Identify which cell holds the provided text, then report its [x, y] central coordinate. 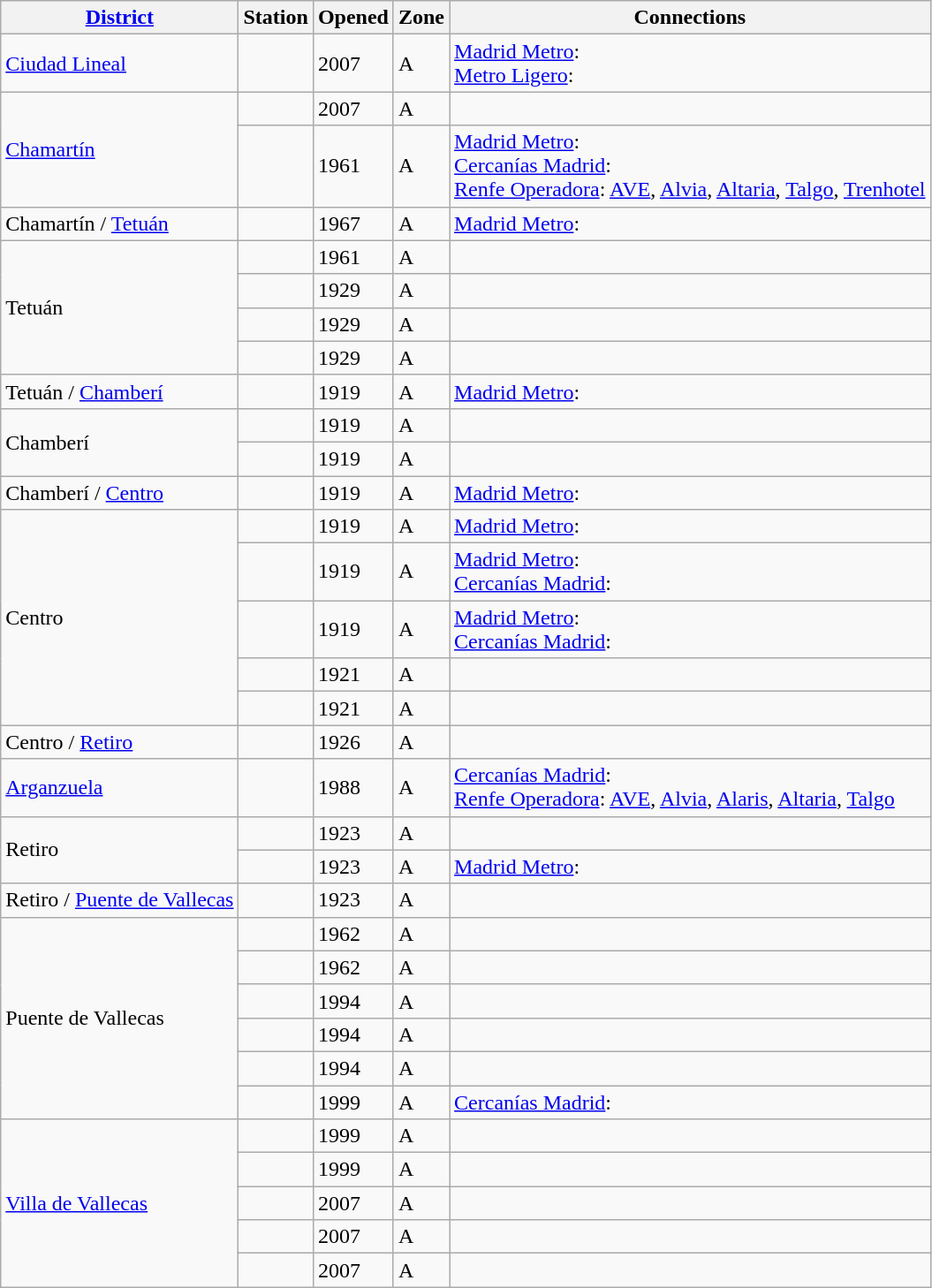
Arganzuela [120, 788]
District [120, 18]
Cercanías Madrid: [690, 1102]
Madrid Metro: Metro Ligero: [690, 64]
Puente de Vallecas [120, 1018]
Ciudad Lineal [120, 64]
Opened [353, 18]
Centro [120, 617]
Chamberí [120, 442]
Station [276, 18]
Connections [690, 18]
Retiro / Puente de Vallecas [120, 900]
Chamartín [120, 149]
Retiro [120, 850]
Villa de Vallecas [120, 1203]
1926 [353, 742]
Tetuán / Chamberí [120, 391]
Tetuán [120, 307]
Centro / Retiro [120, 742]
Cercanías Madrid: Renfe Operadora: AVE, Alvia, Alaris, Altaria, Talgo [690, 788]
Zone [421, 18]
Madrid Metro: Cercanías Madrid: Renfe Operadora: AVE, Alvia, Altaria, Talgo, Trenhotel [690, 166]
Chamberí / Centro [120, 492]
Chamartín / Tetuán [120, 224]
1967 [353, 224]
1988 [353, 788]
